Determine the [x, y] coordinate at the center of the cell enclosing the given text.  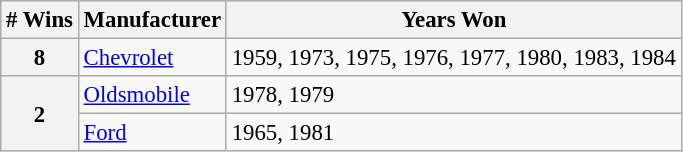
1965, 1981 [454, 133]
Oldsmobile [152, 95]
Ford [152, 133]
2 [40, 114]
# Wins [40, 20]
Chevrolet [152, 58]
1959, 1973, 1975, 1976, 1977, 1980, 1983, 1984 [454, 58]
8 [40, 58]
Years Won [454, 20]
Manufacturer [152, 20]
1978, 1979 [454, 95]
